Detect which cell encompasses the target text, then output its [x, y] center coordinate. 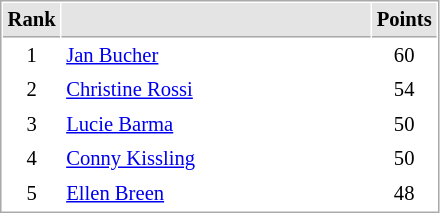
Conny Kissling [216, 158]
3 [32, 124]
54 [404, 90]
Points [404, 20]
60 [404, 56]
2 [32, 90]
1 [32, 56]
5 [32, 194]
48 [404, 194]
Ellen Breen [216, 194]
Jan Bucher [216, 56]
4 [32, 158]
Lucie Barma [216, 124]
Christine Rossi [216, 90]
Rank [32, 20]
